Provide the (X, Y) coordinate of the cell's center where the given text is located.  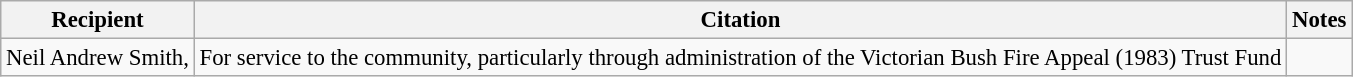
Citation (740, 20)
Neil Andrew Smith, (98, 58)
Notes (1320, 20)
For service to the community, particularly through administration of the Victorian Bush Fire Appeal (1983) Trust Fund (740, 58)
Recipient (98, 20)
